Locate the cell with the specified text and output its (X, Y) center coordinate. 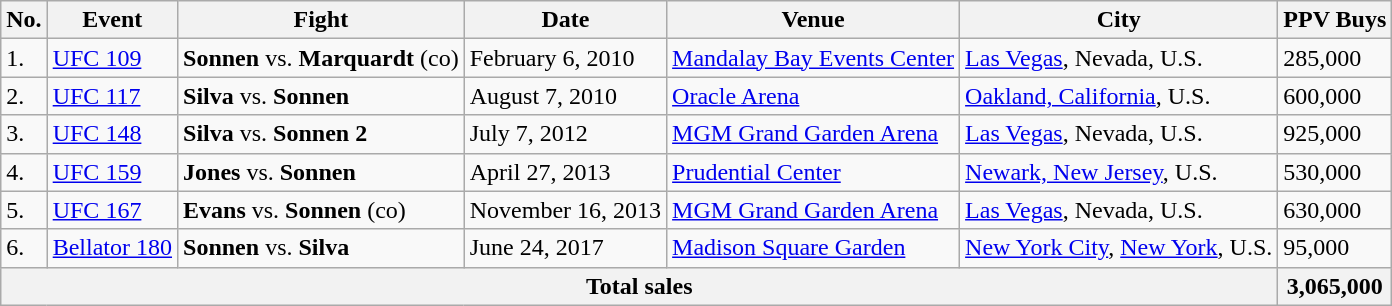
Newark, New Jersey, U.S. (1119, 172)
Fight (322, 20)
November 16, 2013 (565, 210)
August 7, 2010 (565, 96)
Date (565, 20)
June 24, 2017 (565, 248)
630,000 (1335, 210)
Venue (814, 20)
600,000 (1335, 96)
Sonnen vs. Marquardt (co) (322, 58)
UFC 167 (112, 210)
Oracle Arena (814, 96)
UFC 117 (112, 96)
95,000 (1335, 248)
2. (24, 96)
Bellator 180 (112, 248)
UFC 109 (112, 58)
5. (24, 210)
City (1119, 20)
1. (24, 58)
6. (24, 248)
New York City, New York, U.S. (1119, 248)
No. (24, 20)
Jones vs. Sonnen (322, 172)
UFC 148 (112, 134)
Event (112, 20)
Sonnen vs. Silva (322, 248)
Prudential Center (814, 172)
4. (24, 172)
Total sales (640, 286)
Madison Square Garden (814, 248)
Oakland, California, U.S. (1119, 96)
925,000 (1335, 134)
3. (24, 134)
Silva vs. Sonnen 2 (322, 134)
April 27, 2013 (565, 172)
3,065,000 (1335, 286)
285,000 (1335, 58)
UFC 159 (112, 172)
Mandalay Bay Events Center (814, 58)
PPV Buys (1335, 20)
July 7, 2012 (565, 134)
Evans vs. Sonnen (co) (322, 210)
530,000 (1335, 172)
Silva vs. Sonnen (322, 96)
February 6, 2010 (565, 58)
